Identify which cell holds the provided text, then report its [x, y] central coordinate. 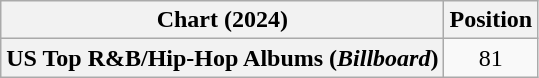
Position [491, 20]
US Top R&B/Hip-Hop Albums (Billboard) [222, 58]
Chart (2024) [222, 20]
81 [491, 58]
